Detect which cell encompasses the target text, then output its [x, y] center coordinate. 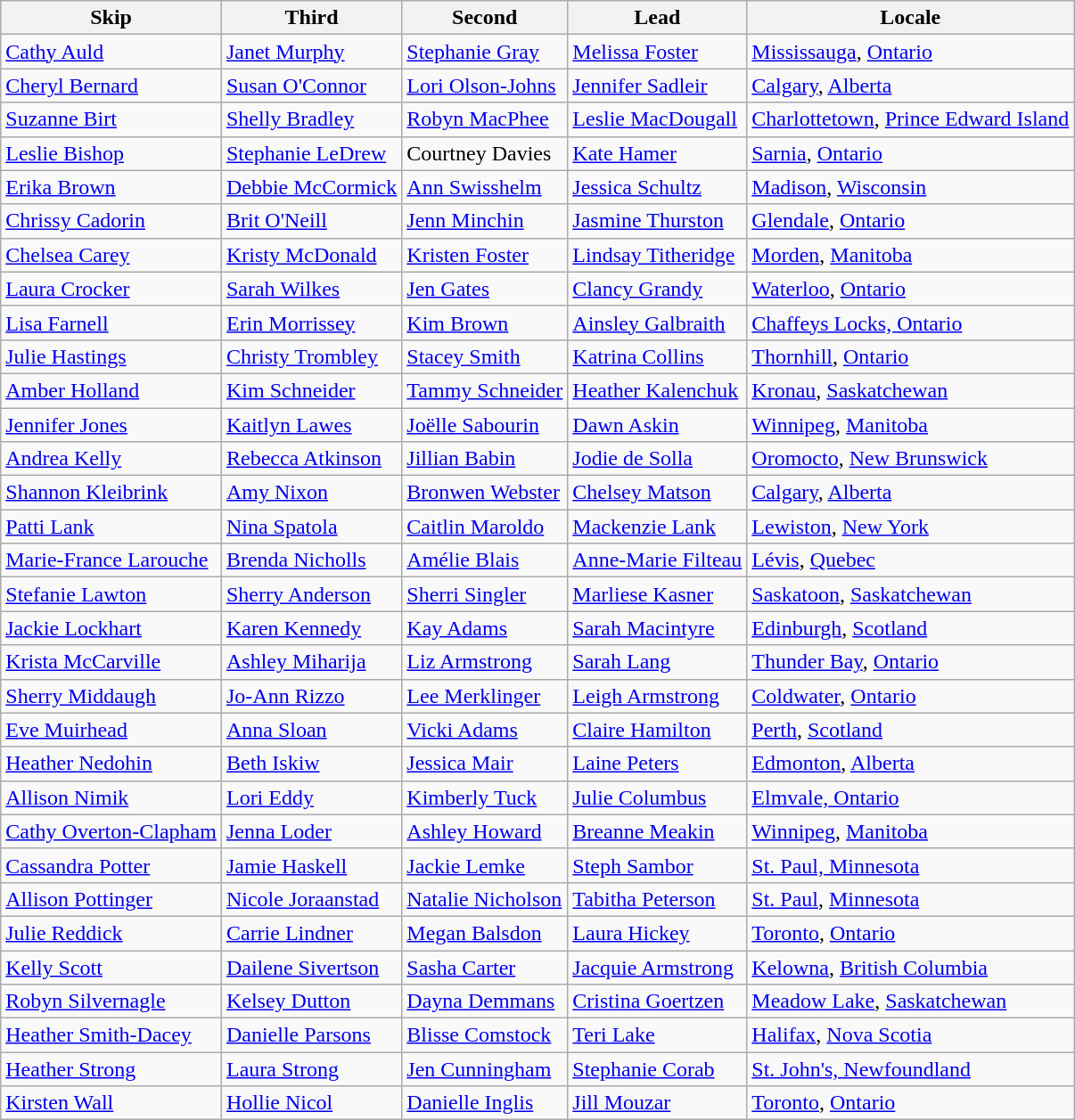
Lori Olson-Johns [485, 86]
Jen Cunningham [485, 1069]
Thornhill, Ontario [911, 356]
Allison Pottinger [111, 899]
Jasmine Thurston [658, 221]
Stephanie Gray [485, 52]
Kaitlyn Lawes [311, 425]
Karen Kennedy [311, 628]
Melissa Foster [658, 52]
Anne-Marie Filteau [658, 560]
Kelly Scott [111, 967]
Third [311, 18]
Susan O'Connor [311, 86]
Jamie Haskell [311, 865]
Laine Peters [658, 764]
Rebecca Atkinson [311, 459]
Brit O'Neill [311, 221]
Blisse Comstock [485, 1035]
Jo-Ann Rizzo [311, 696]
Lori Eddy [311, 797]
Kirsten Wall [111, 1103]
Jenna Loder [311, 831]
Kim Brown [485, 323]
Dayna Demmans [485, 1001]
Halifax, Nova Scotia [911, 1035]
Jillian Babin [485, 459]
Katrina Collins [658, 356]
Waterloo, Ontario [911, 289]
Chrissy Cadorin [111, 221]
Joëlle Sabourin [485, 425]
Bronwen Webster [485, 493]
Jessica Mair [485, 764]
Madison, Wisconsin [911, 187]
Brenda Nicholls [311, 560]
Stephanie Corab [658, 1069]
Julie Hastings [111, 356]
Sasha Carter [485, 967]
Sarah Macintyre [658, 628]
Cheryl Bernard [111, 86]
Steph Sambor [658, 865]
Leslie MacDougall [658, 119]
Cathy Overton-Clapham [111, 831]
Cristina Goertzen [658, 1001]
Amber Holland [111, 390]
Heather Smith-Dacey [111, 1035]
Lisa Farnell [111, 323]
Tabitha Peterson [658, 899]
Jacquie Armstrong [658, 967]
Sherri Singler [485, 594]
Patti Lank [111, 527]
Shelly Bradley [311, 119]
Kay Adams [485, 628]
Lee Merklinger [485, 696]
Second [485, 18]
Cassandra Potter [111, 865]
Chelsey Matson [658, 493]
Hollie Nicol [311, 1103]
Chaffeys Locks, Ontario [911, 323]
Lindsay Titheridge [658, 255]
Courtney Davies [485, 153]
Jennifer Sadleir [658, 86]
Amélie Blais [485, 560]
Sarah Wilkes [311, 289]
Dailene Sivertson [311, 967]
Oromocto, New Brunswick [911, 459]
Coldwater, Ontario [911, 696]
Krista McCarville [111, 662]
St. John's, Newfoundland [911, 1069]
Marliese Kasner [658, 594]
Mackenzie Lank [658, 527]
Shannon Kleibrink [111, 493]
Kelsey Dutton [311, 1001]
Julie Reddick [111, 933]
Sherry Anderson [311, 594]
Christy Trombley [311, 356]
Sarnia, Ontario [911, 153]
Anna Sloan [311, 730]
Caitlin Maroldo [485, 527]
Thunder Bay, Ontario [911, 662]
Nina Spatola [311, 527]
Danielle Parsons [311, 1035]
Perth, Scotland [911, 730]
Janet Murphy [311, 52]
Sherry Middaugh [111, 696]
Beth Iskiw [311, 764]
Jennifer Jones [111, 425]
Locale [911, 18]
Edmonton, Alberta [911, 764]
Glendale, Ontario [911, 221]
Kristen Foster [485, 255]
Heather Kalenchuk [658, 390]
Debbie McCormick [311, 187]
Chelsea Carey [111, 255]
Kristy McDonald [311, 255]
Erin Morrissey [311, 323]
Jessica Schultz [658, 187]
Elmvale, Ontario [911, 797]
Amy Nixon [311, 493]
Jackie Lemke [485, 865]
Saskatoon, Saskatchewan [911, 594]
Jenn Minchin [485, 221]
Jen Gates [485, 289]
Megan Balsdon [485, 933]
Meadow Lake, Saskatchewan [911, 1001]
Stephanie LeDrew [311, 153]
Teri Lake [658, 1035]
Kelowna, British Columbia [911, 967]
Ainsley Galbraith [658, 323]
Morden, Manitoba [911, 255]
Breanne Meakin [658, 831]
Kimberly Tuck [485, 797]
Laura Crocker [111, 289]
Clancy Grandy [658, 289]
Heather Strong [111, 1069]
Tammy Schneider [485, 390]
Kim Schneider [311, 390]
Danielle Inglis [485, 1103]
Jill Mouzar [658, 1103]
Laura Strong [311, 1069]
Natalie Nicholson [485, 899]
Heather Nedohin [111, 764]
Claire Hamilton [658, 730]
Sarah Lang [658, 662]
Mississauga, Ontario [911, 52]
Robyn MacPhee [485, 119]
Kate Hamer [658, 153]
Suzanne Birt [111, 119]
Marie-France Larouche [111, 560]
Stefanie Lawton [111, 594]
Lewiston, New York [911, 527]
Robyn Silvernagle [111, 1001]
Allison Nimik [111, 797]
Ann Swisshelm [485, 187]
Cathy Auld [111, 52]
Stacey Smith [485, 356]
Liz Armstrong [485, 662]
Andrea Kelly [111, 459]
Skip [111, 18]
Eve Muirhead [111, 730]
Lead [658, 18]
Nicole Joraanstad [311, 899]
Jodie de Solla [658, 459]
Lévis, Quebec [911, 560]
Vicki Adams [485, 730]
Laura Hickey [658, 933]
Leigh Armstrong [658, 696]
Kronau, Saskatchewan [911, 390]
Julie Columbus [658, 797]
Erika Brown [111, 187]
Ashley Howard [485, 831]
Dawn Askin [658, 425]
Charlottetown, Prince Edward Island [911, 119]
Ashley Miharija [311, 662]
Edinburgh, Scotland [911, 628]
Carrie Lindner [311, 933]
Leslie Bishop [111, 153]
Jackie Lockhart [111, 628]
